Provide the [X, Y] coordinate of the cell's center where the given text is located.  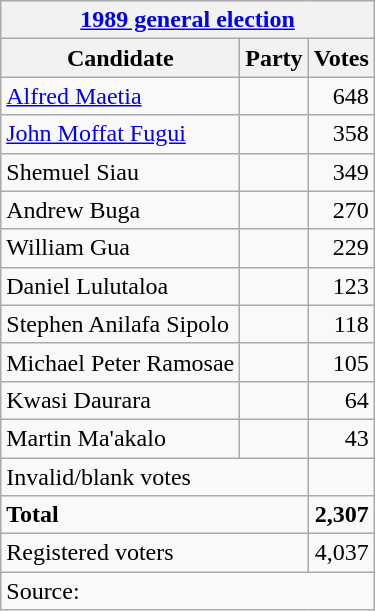
Michael Peter Ramosae [120, 362]
358 [341, 134]
Andrew Buga [120, 210]
43 [341, 438]
Shemuel Siau [120, 172]
Martin Ma'akalo [120, 438]
64 [341, 400]
Source: [188, 591]
Stephen Anilafa Sipolo [120, 324]
123 [341, 286]
Registered voters [154, 553]
118 [341, 324]
270 [341, 210]
Total [154, 515]
229 [341, 248]
John Moffat Fugui [120, 134]
349 [341, 172]
2,307 [341, 515]
105 [341, 362]
Alfred Maetia [120, 96]
Candidate [120, 58]
Daniel Lulutaloa [120, 286]
William Gua [120, 248]
Kwasi Daurara [120, 400]
1989 general election [188, 20]
648 [341, 96]
Votes [341, 58]
4,037 [341, 553]
Invalid/blank votes [154, 477]
Party [274, 58]
